Extract the [X, Y] coordinate from the center of the cell holding the provided text.  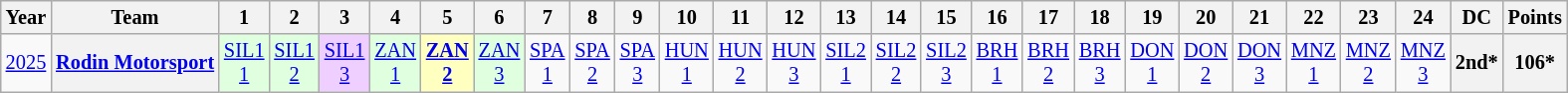
Team [135, 17]
2 [294, 17]
MNZ1 [1314, 63]
11 [741, 17]
3 [344, 17]
9 [637, 17]
Rodin Motorsport [135, 63]
24 [1424, 17]
15 [946, 17]
21 [1259, 17]
4 [395, 17]
DON1 [1152, 63]
BRH3 [1100, 63]
BRH2 [1048, 63]
MNZ3 [1424, 63]
HUN3 [794, 63]
BRH1 [998, 63]
SIL12 [294, 63]
HUN1 [687, 63]
14 [896, 17]
8 [591, 17]
ZAN3 [500, 63]
SIL11 [244, 63]
SPA3 [637, 63]
17 [1048, 17]
SIL23 [946, 63]
ZAN1 [395, 63]
5 [448, 17]
ZAN2 [448, 63]
2025 [26, 63]
DC [1477, 17]
1 [244, 17]
MNZ2 [1368, 63]
16 [998, 17]
SIL13 [344, 63]
HUN2 [741, 63]
12 [794, 17]
Year [26, 17]
2nd* [1477, 63]
SIL21 [845, 63]
SPA2 [591, 63]
6 [500, 17]
23 [1368, 17]
SPA1 [548, 63]
20 [1206, 17]
106* [1535, 63]
22 [1314, 17]
10 [687, 17]
19 [1152, 17]
18 [1100, 17]
DON3 [1259, 63]
13 [845, 17]
SIL22 [896, 63]
DON2 [1206, 63]
7 [548, 17]
Points [1535, 17]
